Scan for the cell matching the given text and deliver its (x, y) coordinate at center. 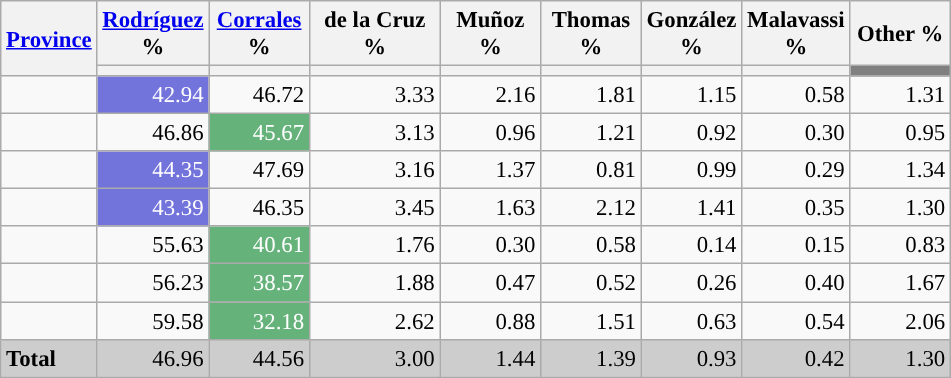
45.67 (260, 133)
de la Cruz % (374, 34)
0.14 (692, 245)
2.12 (592, 208)
55.63 (153, 245)
1.44 (490, 358)
3.33 (374, 95)
38.57 (260, 283)
44.56 (260, 358)
43.39 (153, 208)
Rodríguez % (153, 34)
Corrales % (260, 34)
32.18 (260, 321)
2.16 (490, 95)
40.61 (260, 245)
46.86 (153, 133)
0.54 (796, 321)
0.40 (796, 283)
0.99 (692, 170)
Muñoz % (490, 34)
3.16 (374, 170)
0.93 (692, 358)
1.37 (490, 170)
0.29 (796, 170)
Other % (900, 34)
0.47 (490, 283)
1.34 (900, 170)
46.72 (260, 95)
0.95 (900, 133)
46.96 (153, 358)
56.23 (153, 283)
1.39 (592, 358)
Province (49, 38)
1.67 (900, 283)
1.21 (592, 133)
Thomas % (592, 34)
0.63 (692, 321)
1.41 (692, 208)
3.13 (374, 133)
0.35 (796, 208)
47.69 (260, 170)
2.62 (374, 321)
0.15 (796, 245)
1.76 (374, 245)
0.92 (692, 133)
0.42 (796, 358)
44.35 (153, 170)
1.81 (592, 95)
0.88 (490, 321)
1.31 (900, 95)
Malavassi % (796, 34)
0.96 (490, 133)
González % (692, 34)
42.94 (153, 95)
0.52 (592, 283)
1.63 (490, 208)
1.51 (592, 321)
46.35 (260, 208)
0.81 (592, 170)
3.45 (374, 208)
0.83 (900, 245)
1.15 (692, 95)
1.88 (374, 283)
0.26 (692, 283)
3.00 (374, 358)
59.58 (153, 321)
Total (49, 358)
2.06 (900, 321)
